Provide the (X, Y) coordinate of the cell's center where the given text is located.  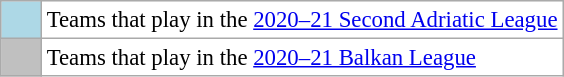
Teams that play in the 2020–21 Second Adriatic League (302, 20)
Teams that play in the 2020–21 Balkan League (302, 58)
